Detect which cell encompasses the target text, then output its [X, Y] center coordinate. 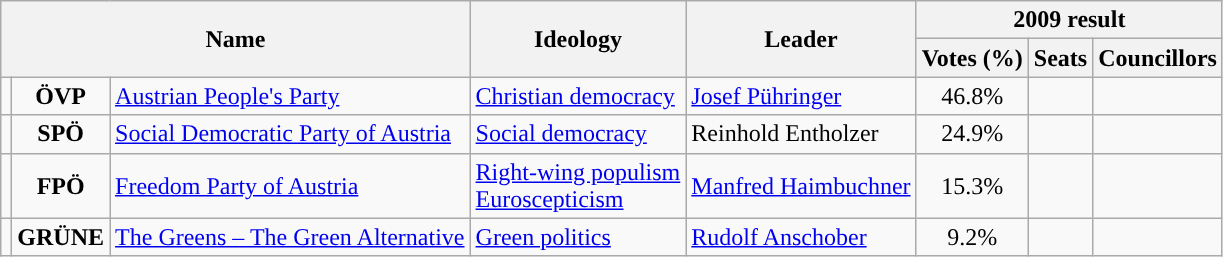
Name [236, 39]
Social Democratic Party of Austria [290, 134]
Austrian People's Party [290, 96]
Seats [1060, 58]
Rudolf Anschober [801, 237]
Votes (%) [972, 58]
Councillors [1158, 58]
Manfred Haimbuchner [801, 186]
SPÖ [61, 134]
2009 result [1069, 20]
Josef Pühringer [801, 96]
Social democracy [578, 134]
Reinhold Entholzer [801, 134]
Ideology [578, 39]
The Greens – The Green Alternative [290, 237]
9.2% [972, 237]
ÖVP [61, 96]
15.3% [972, 186]
Freedom Party of Austria [290, 186]
GRÜNE [61, 237]
Right-wing populismEuroscepticism [578, 186]
Leader [801, 39]
24.9% [972, 134]
Green politics [578, 237]
FPÖ [61, 186]
Christian democracy [578, 96]
46.8% [972, 96]
